Detect which cell encompasses the target text, then output its [x, y] center coordinate. 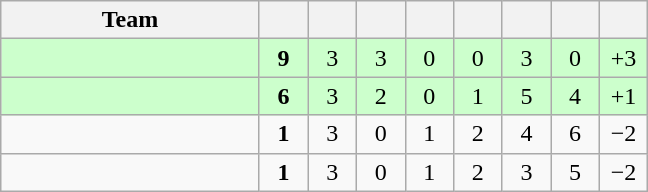
+3 [624, 58]
+1 [624, 96]
Team [130, 20]
9 [284, 58]
